Return the [X, Y] coordinate for the center point of the cell that contains the specified text.  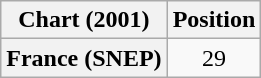
Position [214, 20]
Chart (2001) [84, 20]
29 [214, 58]
France (SNEP) [84, 58]
